Extract the [x, y] coordinate from the center of the cell holding the provided text.  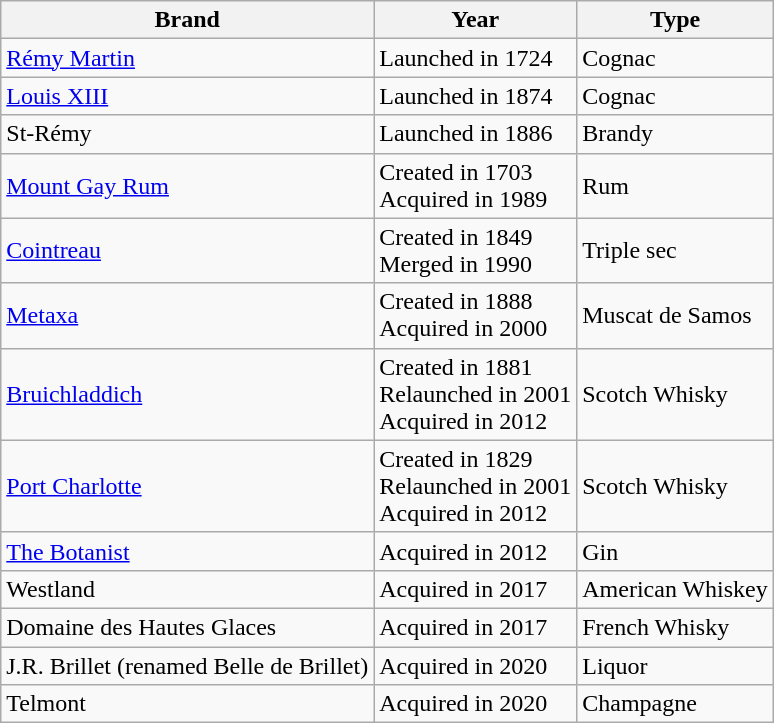
Gin [676, 551]
Triple sec [676, 250]
J.R. Brillet (renamed Belle de Brillet) [188, 665]
Domaine des Hautes Glaces [188, 627]
Created in 1703Acquired in 1989 [476, 186]
Champagne [676, 704]
Rémy Martin [188, 58]
Louis XIII [188, 96]
Launched in 1724 [476, 58]
The Botanist [188, 551]
Created in 1888Acquired in 2000 [476, 316]
Metaxa [188, 316]
Westland [188, 589]
Year [476, 20]
Type [676, 20]
Brandy [676, 134]
Liquor [676, 665]
Launched in 1874 [476, 96]
French Whisky [676, 627]
Brand [188, 20]
Telmont [188, 704]
Created in 1881Relaunched in 2001Acquired in 2012 [476, 394]
Mount Gay Rum [188, 186]
Port Charlotte [188, 486]
Created in 1829Relaunched in 2001Acquired in 2012 [476, 486]
Cointreau [188, 250]
Muscat de Samos [676, 316]
American Whiskey [676, 589]
Rum [676, 186]
Bruichladdich [188, 394]
Acquired in 2012 [476, 551]
Created in 1849Merged in 1990 [476, 250]
St-Rémy [188, 134]
Launched in 1886 [476, 134]
